Find where the given text appears and provide that cell's center as [x, y] coordinate. 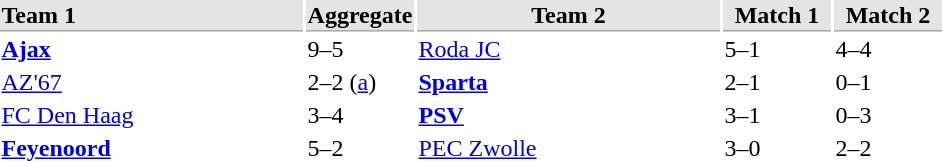
0–3 [888, 115]
Team 2 [568, 16]
FC Den Haag [152, 115]
2–1 [777, 83]
Roda JC [568, 49]
9–5 [360, 49]
2–2 (a) [360, 83]
3–1 [777, 115]
Aggregate [360, 16]
3–4 [360, 115]
0–1 [888, 83]
PSV [568, 115]
AZ'67 [152, 83]
5–1 [777, 49]
Ajax [152, 49]
Match 2 [888, 16]
Sparta [568, 83]
Team 1 [152, 16]
Match 1 [777, 16]
4–4 [888, 49]
